Return the (X, Y) coordinate for the center point of the cell that contains the specified text.  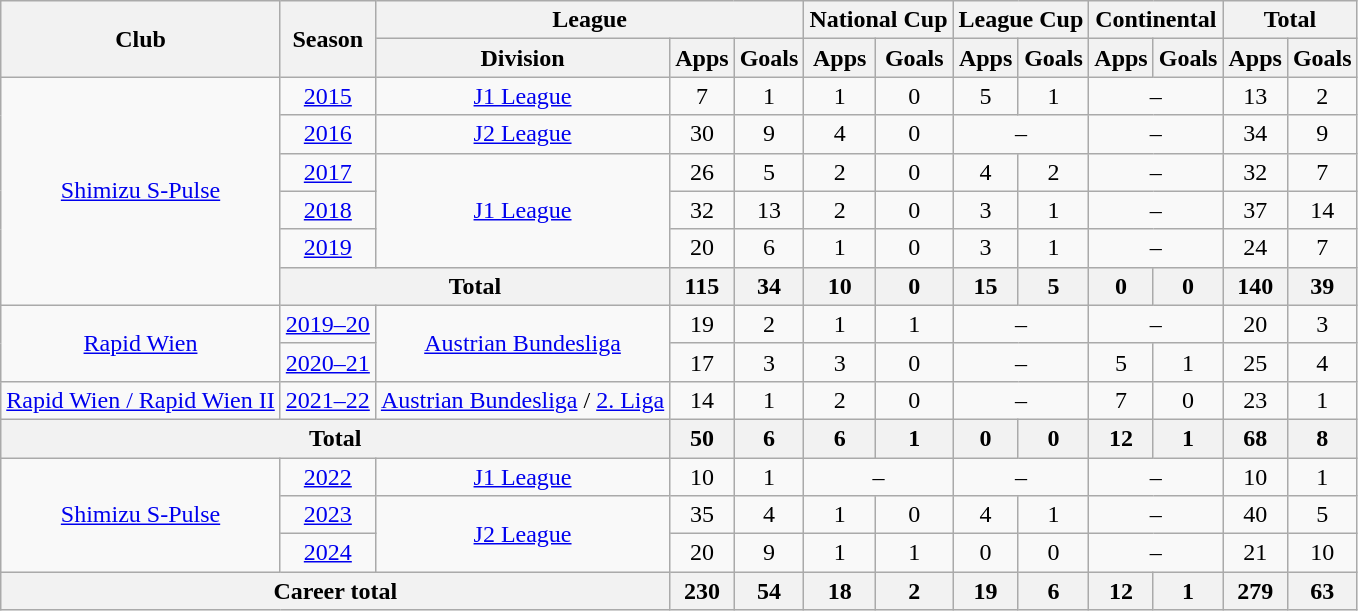
Season (328, 39)
Rapid Wien (141, 343)
2016 (328, 134)
23 (1255, 400)
2019 (328, 248)
2022 (328, 477)
21 (1255, 553)
2024 (328, 553)
40 (1255, 515)
2019–20 (328, 324)
63 (1322, 591)
37 (1255, 210)
115 (702, 286)
230 (702, 591)
Continental (1156, 20)
2015 (328, 96)
2021–22 (328, 400)
Austrian Bundesliga (522, 343)
2018 (328, 210)
54 (769, 591)
26 (702, 172)
League (590, 20)
39 (1322, 286)
Club (141, 39)
2020–21 (328, 362)
8 (1322, 438)
15 (986, 286)
30 (702, 134)
25 (1255, 362)
Austrian Bundesliga / 2. Liga (522, 400)
68 (1255, 438)
2017 (328, 172)
Division (522, 58)
Rapid Wien / Rapid Wien II (141, 400)
24 (1255, 248)
17 (702, 362)
National Cup (878, 20)
140 (1255, 286)
2023 (328, 515)
279 (1255, 591)
Career total (336, 591)
50 (702, 438)
League Cup (1021, 20)
18 (840, 591)
35 (702, 515)
